From the cell containing the given text, extract its center point as (x, y) coordinate. 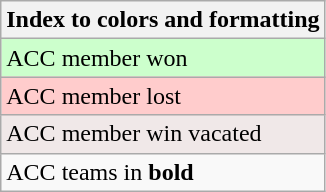
ACC member won (163, 58)
ACC member lost (163, 96)
ACC teams in bold (163, 172)
ACC member win vacated (163, 134)
Index to colors and formatting (163, 20)
